Find where the given text appears and provide that cell's center as [X, Y] coordinate. 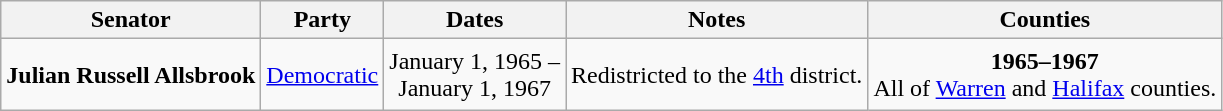
Party [322, 20]
January 1, 1965 – January 1, 1967 [475, 75]
1965–1967 All of Warren and Halifax counties. [1045, 75]
Democratic [322, 75]
Julian Russell Allsbrook [131, 75]
Notes [717, 20]
Redistricted to the 4th district. [717, 75]
Counties [1045, 20]
Senator [131, 20]
Dates [475, 20]
